Capture the cell that displays the provided text and extract its [X, Y] central coordinate. 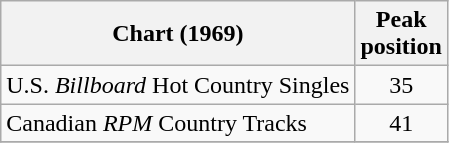
Peakposition [401, 34]
Canadian RPM Country Tracks [178, 123]
Chart (1969) [178, 34]
35 [401, 85]
41 [401, 123]
U.S. Billboard Hot Country Singles [178, 85]
